Provide the (X, Y) coordinate of the cell's center where the given text is located.  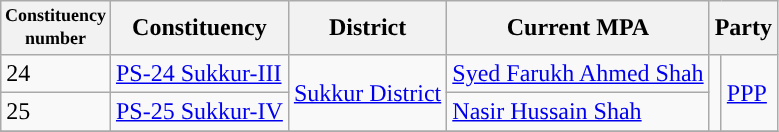
24 (56, 73)
PPP (749, 92)
Syed Farukh Ahmed Shah (578, 73)
25 (56, 111)
PS-25 Sukkur-IV (199, 111)
Constituency (199, 28)
Party (743, 28)
District (367, 28)
Constituency number (56, 28)
Sukkur District (367, 92)
Nasir Hussain Shah (578, 111)
PS-24 Sukkur-III (199, 73)
Current MPA (578, 28)
